Detect which cell encompasses the target text, then output its [X, Y] center coordinate. 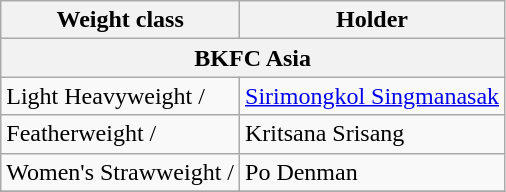
Weight class [120, 20]
Kritsana Srisang [372, 134]
Featherweight / [120, 134]
BKFC Asia [253, 58]
Po Denman [372, 172]
Sirimongkol Singmanasak [372, 96]
Women's Strawweight / [120, 172]
Holder [372, 20]
Light Heavyweight / [120, 96]
